Search for the cell housing the specified text and yield its [X, Y] center coordinate. 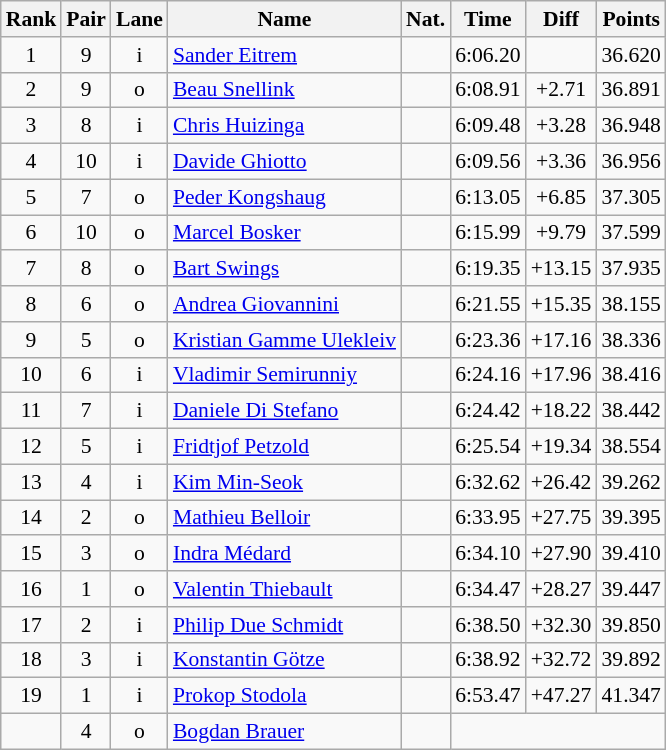
13 [32, 482]
+13.15 [562, 269]
6:13.05 [488, 197]
6:08.91 [488, 90]
Rank [32, 19]
Chris Huizinga [284, 126]
18 [32, 660]
41.347 [630, 696]
Indra Médard [284, 554]
Bart Swings [284, 269]
Valentin Thiebault [284, 589]
+27.90 [562, 554]
Beau Snellink [284, 90]
17 [32, 625]
+9.79 [562, 233]
37.599 [630, 233]
+3.28 [562, 126]
37.935 [630, 269]
14 [32, 518]
+19.34 [562, 447]
36.956 [630, 162]
38.336 [630, 340]
6:53.47 [488, 696]
37.305 [630, 197]
+17.16 [562, 340]
6:34.47 [488, 589]
11 [32, 411]
+47.27 [562, 696]
+3.36 [562, 162]
Daniele Di Stefano [284, 411]
38.442 [630, 411]
+17.96 [562, 375]
Andrea Giovannini [284, 304]
6:06.20 [488, 55]
+6.85 [562, 197]
Konstantin Götze [284, 660]
6:38.92 [488, 660]
Peder Kongshaug [284, 197]
39.410 [630, 554]
6:32.62 [488, 482]
6:09.48 [488, 126]
Kim Min-Seok [284, 482]
+18.22 [562, 411]
+15.35 [562, 304]
+2.71 [562, 90]
+32.30 [562, 625]
38.416 [630, 375]
Lane [140, 19]
Philip Due Schmidt [284, 625]
38.155 [630, 304]
16 [32, 589]
6:33.95 [488, 518]
+27.75 [562, 518]
Sander Eitrem [284, 55]
Marcel Bosker [284, 233]
6:24.16 [488, 375]
Name [284, 19]
Bogdan Brauer [284, 732]
6:34.10 [488, 554]
19 [32, 696]
12 [32, 447]
Pair [86, 19]
38.554 [630, 447]
15 [32, 554]
36.620 [630, 55]
Davide Ghiotto [284, 162]
Diff [562, 19]
36.891 [630, 90]
6:19.35 [488, 269]
39.850 [630, 625]
6:15.99 [488, 233]
6:38.50 [488, 625]
6:21.55 [488, 304]
+28.27 [562, 589]
39.447 [630, 589]
Points [630, 19]
Fridtjof Petzold [284, 447]
6:25.54 [488, 447]
39.395 [630, 518]
6:09.56 [488, 162]
6:23.36 [488, 340]
Vladimir Semirunniy [284, 375]
+32.72 [562, 660]
Mathieu Belloir [284, 518]
Prokop Stodola [284, 696]
Time [488, 19]
Kristian Gamme Ulekleiv [284, 340]
39.892 [630, 660]
+26.42 [562, 482]
Nat. [426, 19]
39.262 [630, 482]
36.948 [630, 126]
6:24.42 [488, 411]
